Capture the cell that displays the provided text and extract its (x, y) central coordinate. 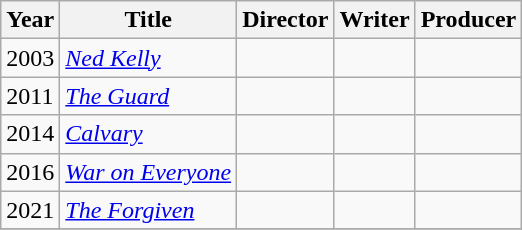
Ned Kelly (148, 58)
Producer (468, 20)
Calvary (148, 134)
The Forgiven (148, 210)
2003 (30, 58)
2011 (30, 96)
2021 (30, 210)
Director (286, 20)
2016 (30, 172)
Year (30, 20)
Title (148, 20)
Writer (374, 20)
2014 (30, 134)
The Guard (148, 96)
War on Everyone (148, 172)
